Scan for the cell matching the given text and deliver its [x, y] coordinate at center. 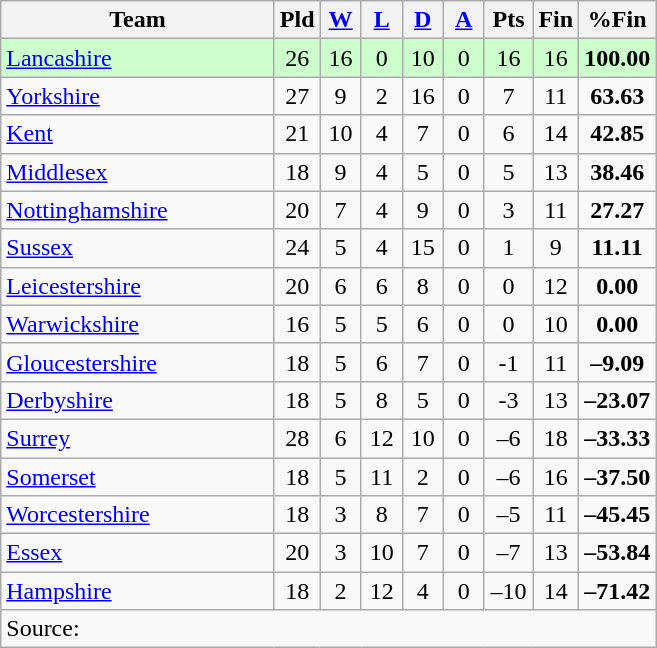
38.46 [618, 172]
Lancashire [138, 58]
26 [297, 58]
–45.45 [618, 515]
Fin [556, 20]
Middlesex [138, 172]
Warwickshire [138, 324]
–7 [508, 553]
%Fin [618, 20]
27 [297, 96]
–71.42 [618, 591]
Kent [138, 134]
1 [508, 248]
Somerset [138, 477]
Leicestershire [138, 286]
–53.84 [618, 553]
11.11 [618, 248]
–9.09 [618, 362]
D [422, 20]
–37.50 [618, 477]
Team [138, 20]
W [340, 20]
–23.07 [618, 400]
27.27 [618, 210]
-3 [508, 400]
Surrey [138, 438]
Worcestershire [138, 515]
-1 [508, 362]
15 [422, 248]
63.63 [618, 96]
24 [297, 248]
Nottinghamshire [138, 210]
Pld [297, 20]
–33.33 [618, 438]
Pts [508, 20]
Hampshire [138, 591]
Sussex [138, 248]
–5 [508, 515]
L [382, 20]
100.00 [618, 58]
Essex [138, 553]
28 [297, 438]
21 [297, 134]
A [464, 20]
42.85 [618, 134]
Gloucestershire [138, 362]
Source: [328, 629]
Yorkshire [138, 96]
Derbyshire [138, 400]
–10 [508, 591]
